From the cell containing the given text, extract its center point as (x, y) coordinate. 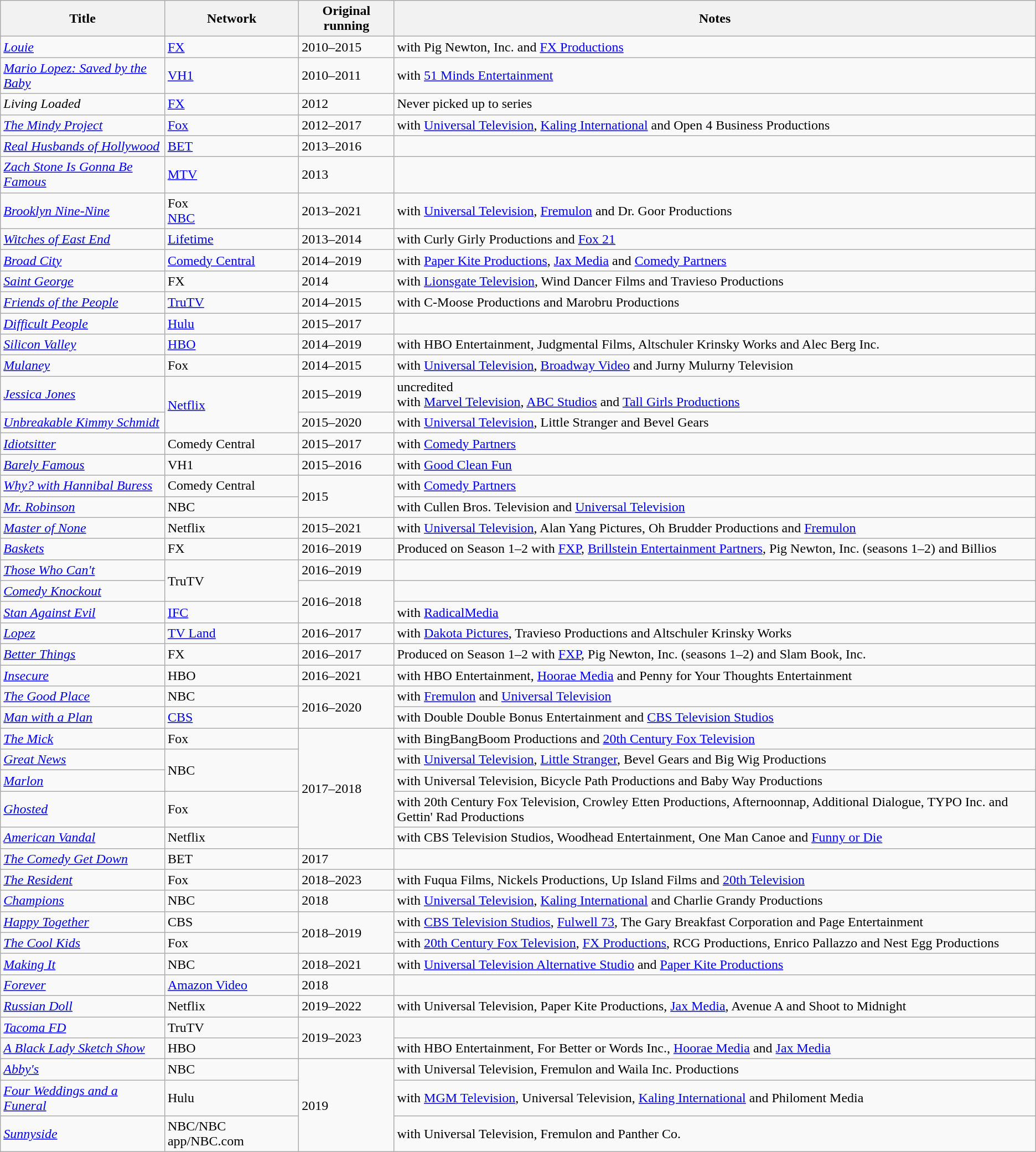
2016–2021 (346, 676)
with Universal Television, Bicycle Path Productions and Baby Way Productions (715, 781)
Forever (83, 985)
with Universal Television, Broadway Video and Jurny Mulurny Television (715, 366)
with Fuqua Films, Nickels Productions, Up Island Films and 20th Television (715, 880)
Notes (715, 19)
2013–2014 (346, 239)
The Comedy Get Down (83, 859)
with Universal Television, Fremulon and Waila Inc. Productions (715, 1070)
2018–2019 (346, 932)
Lifetime (231, 239)
Friends of the People (83, 302)
Man with a Plan (83, 718)
with CBS Television Studios, Fulwell 73, The Gary Breakfast Corporation and Page Entertainment (715, 922)
with CBS Television Studios, Woodhead Entertainment, One Man Canoe and Funny or Die (715, 838)
with Universal Television, Paper Kite Productions, Jax Media, Avenue A and Shoot to Midnight (715, 1006)
The Good Place (83, 697)
TV Land (231, 633)
NBC/NBC app/NBC.com (231, 1134)
Real Husbands of Hollywood (83, 146)
Better Things (83, 654)
2015–2016 (346, 465)
Stan Against Evil (83, 612)
with C-Moose Productions and Marobru Productions (715, 302)
with 51 Minds Entertainment (715, 75)
2015–2021 (346, 528)
with BingBangBoom Productions and 20th Century Fox Television (715, 739)
Abby's (83, 1070)
with Universal Television, Little Stranger and Bevel Gears (715, 423)
with Double Double Bonus Entertainment and CBS Television Studios (715, 718)
American Vandal (83, 838)
Mulaney (83, 366)
2013 (346, 175)
Witches of East End (83, 239)
2012 (346, 104)
Mr. Robinson (83, 507)
2019–2022 (346, 1006)
MTV (231, 175)
Living Loaded (83, 104)
Original running (346, 19)
2016–2020 (346, 707)
Title (83, 19)
Difficult People (83, 324)
with MGM Television, Universal Television, Kaling International and Philoment Media (715, 1098)
Russian Doll (83, 1006)
Zach Stone Is Gonna Be Famous (83, 175)
uncreditedwith Marvel Television, ABC Studios and Tall Girls Productions (715, 394)
Making It (83, 964)
Produced on Season 1–2 with FXP, Brillstein Entertainment Partners, Pig Newton, Inc. (seasons 1–2) and Billios (715, 549)
Barely Famous (83, 465)
Tacoma FD (83, 1028)
with Universal Television, Fremulon and Panther Co. (715, 1134)
2019 (346, 1106)
Saint George (83, 281)
2015–2020 (346, 423)
Jessica Jones (83, 394)
Why? with Hannibal Buress (83, 486)
Never picked up to series (715, 104)
with Good Clean Fun (715, 465)
with Lionsgate Television, Wind Dancer Films and Travieso Productions (715, 281)
2015 (346, 496)
with Pig Newton, Inc. and FX Productions (715, 47)
2015–2019 (346, 394)
The Mindy Project (83, 125)
2018–2023 (346, 880)
Broad City (83, 260)
with Universal Television, Kaling International and Open 4 Business Productions (715, 125)
Ghosted (83, 809)
with Universal Television, Kaling International and Charlie Grandy Productions (715, 901)
with 20th Century Fox Television, FX Productions, RCG Productions, Enrico Pallazzo and Nest Egg Productions (715, 943)
with Universal Television, Little Stranger, Bevel Gears and Big Wig Productions (715, 760)
Those Who Can't (83, 570)
2017–2018 (346, 788)
with HBO Entertainment, Hoorae Media and Penny for Your Thoughts Entertainment (715, 676)
with Universal Television, Fremulon and Dr. Goor Productions (715, 210)
with Paper Kite Productions, Jax Media and Comedy Partners (715, 260)
Sunnyside (83, 1134)
with HBO Entertainment, For Better or Words Inc., Hoorae Media and Jax Media (715, 1049)
with Curly Girly Productions and Fox 21 (715, 239)
2016–2018 (346, 601)
with Universal Television, Alan Yang Pictures, Oh Brudder Productions and Fremulon (715, 528)
Silicon Valley (83, 345)
with Cullen Bros. Television and Universal Television (715, 507)
Baskets (83, 549)
with Dakota Pictures, Travieso Productions and Altschuler Krinsky Works (715, 633)
2013–2016 (346, 146)
Unbreakable Kimmy Schmidt (83, 423)
Champions (83, 901)
Lopez (83, 633)
with Fremulon and Universal Television (715, 697)
The Mick (83, 739)
Fox NBC (231, 210)
Comedy Knockout (83, 591)
2018–2021 (346, 964)
2010–2011 (346, 75)
Brooklyn Nine-Nine (83, 210)
2013–2021 (346, 210)
Mario Lopez: Saved by the Baby (83, 75)
Insecure (83, 676)
2014 (346, 281)
Louie (83, 47)
with RadicalMedia (715, 612)
Network (231, 19)
Four Weddings and a Funeral (83, 1098)
2010–2015 (346, 47)
A Black Lady Sketch Show (83, 1049)
The Resident (83, 880)
Master of None (83, 528)
The Cool Kids (83, 943)
with HBO Entertainment, Judgmental Films, Altschuler Krinsky Works and Alec Berg Inc. (715, 345)
Produced on Season 1–2 with FXP, Pig Newton, Inc. (seasons 1–2) and Slam Book, Inc. (715, 654)
IFC (231, 612)
Marlon (83, 781)
2012–2017 (346, 125)
2017 (346, 859)
Great News (83, 760)
2019–2023 (346, 1038)
Happy Together (83, 922)
with 20th Century Fox Television, Crowley Etten Productions, Afternoonnap, Additional Dialogue, TYPO Inc. and Gettin' Rad Productions (715, 809)
with Universal Television Alternative Studio and Paper Kite Productions (715, 964)
Idiotsitter (83, 444)
Amazon Video (231, 985)
